Capture the cell that displays the provided text and extract its (x, y) central coordinate. 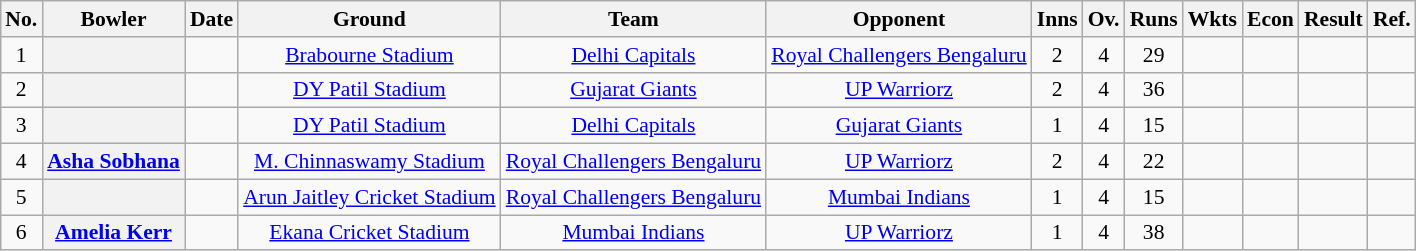
Inns (1058, 19)
Team (634, 19)
38 (1154, 232)
M. Chinnaswamy Stadium (370, 161)
Opponent (899, 19)
3 (21, 126)
Econ (1270, 19)
Ground (370, 19)
Amelia Kerr (114, 232)
Result (1334, 19)
5 (21, 197)
No. (21, 19)
Ekana Cricket Stadium (370, 232)
22 (1154, 161)
Arun Jaitley Cricket Stadium (370, 197)
Wkts (1212, 19)
Asha Sobhana (114, 161)
Date (212, 19)
6 (21, 232)
Bowler (114, 19)
36 (1154, 90)
29 (1154, 54)
Brabourne Stadium (370, 54)
Runs (1154, 19)
Ref. (1392, 19)
Ov. (1104, 19)
